Return the (x, y) coordinate for the center point of the cell that contains the specified text.  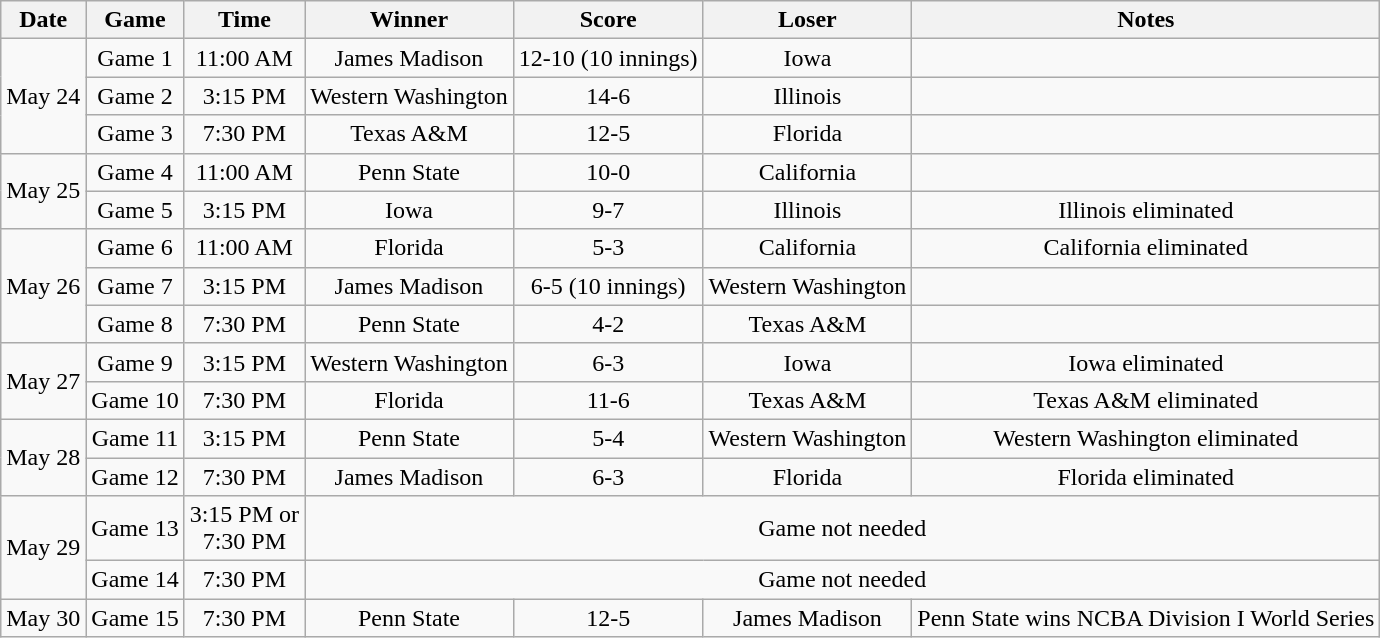
May 26 (44, 286)
May 30 (44, 618)
Game 5 (135, 210)
Game 1 (135, 58)
Western Washington eliminated (1146, 438)
Score (608, 20)
Game (135, 20)
9-7 (608, 210)
Game 4 (135, 172)
Game 12 (135, 477)
Illinois eliminated (1146, 210)
May 25 (44, 191)
Loser (808, 20)
Game 11 (135, 438)
11-6 (608, 400)
4-2 (608, 324)
10-0 (608, 172)
Game 7 (135, 286)
Texas A&M eliminated (1146, 400)
Winner (410, 20)
Iowa eliminated (1146, 362)
Game 14 (135, 580)
May 29 (44, 548)
Game 15 (135, 618)
5-4 (608, 438)
Game 9 (135, 362)
5-3 (608, 248)
May 28 (44, 457)
California eliminated (1146, 248)
Florida eliminated (1146, 477)
May 24 (44, 96)
Penn State wins NCBA Division I World Series (1146, 618)
Game 2 (135, 96)
14-6 (608, 96)
Notes (1146, 20)
Date (44, 20)
May 27 (44, 381)
Game 10 (135, 400)
6-5 (10 innings) (608, 286)
Game 8 (135, 324)
Time (244, 20)
12-10 (10 innings) (608, 58)
Game 6 (135, 248)
Game 3 (135, 134)
3:15 PM or7:30 PM (244, 528)
Game 13 (135, 528)
